Find where the given text appears and provide that cell's center as (x, y) coordinate. 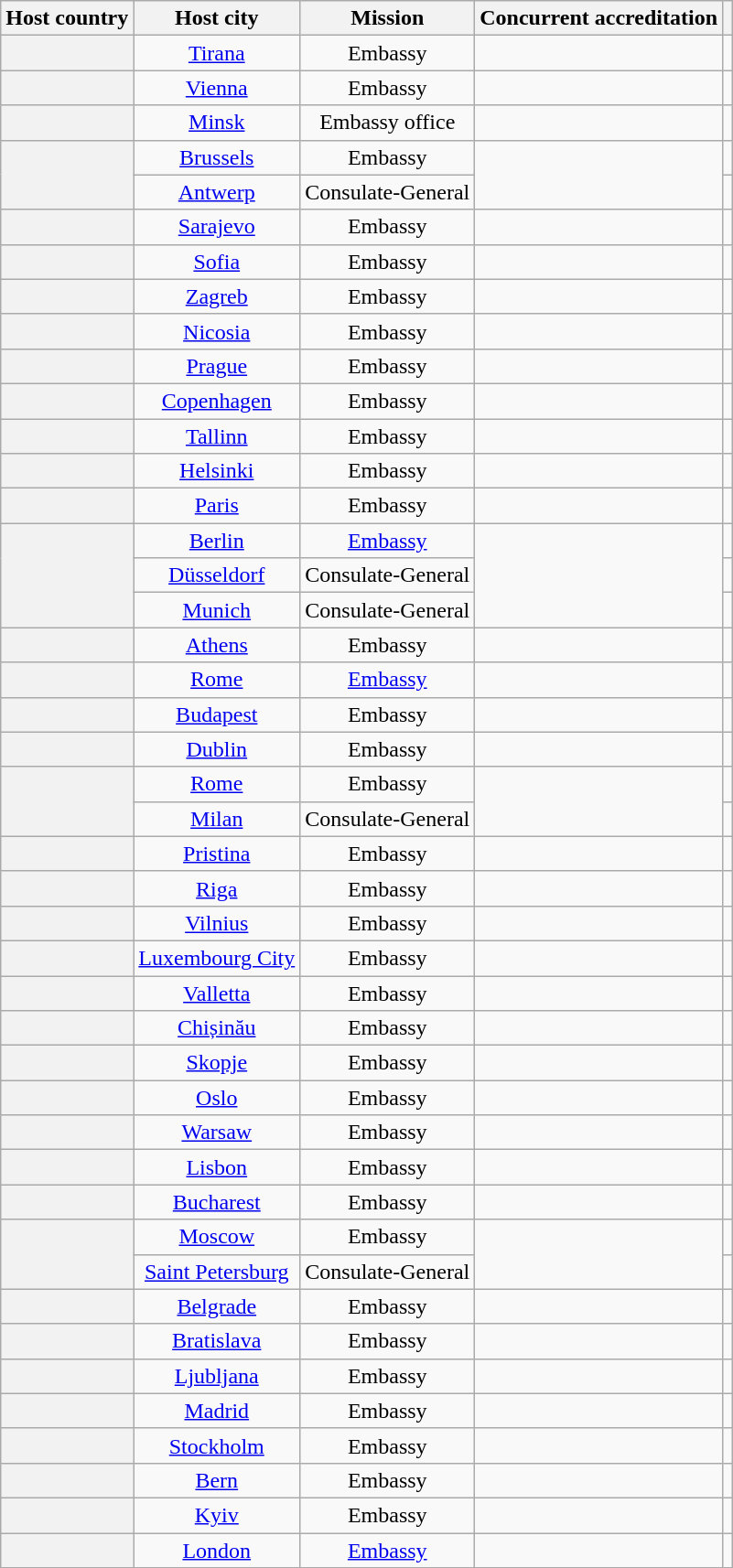
Host country (68, 18)
Berlin (217, 541)
Minsk (217, 123)
Athens (217, 645)
Vienna (217, 88)
Belgrade (217, 1306)
London (217, 1551)
Stockholm (217, 1445)
Skopje (217, 1063)
Host city (217, 18)
Sofia (217, 262)
Moscow (217, 1237)
Madrid (217, 1411)
Lisbon (217, 1167)
Nicosia (217, 331)
Milan (217, 819)
Luxembourg City (217, 958)
Brussels (217, 157)
Concurrent accreditation (598, 18)
Kyiv (217, 1515)
Bucharest (217, 1202)
Embassy office (388, 123)
Antwerp (217, 192)
Düsseldorf (217, 575)
Copenhagen (217, 401)
Riga (217, 888)
Valletta (217, 993)
Ljubljana (217, 1376)
Paris (217, 506)
Saint Petersburg (217, 1272)
Sarajevo (217, 227)
Bern (217, 1480)
Munich (217, 610)
Warsaw (217, 1133)
Chișinău (217, 1028)
Prague (217, 366)
Budapest (217, 714)
Mission (388, 18)
Zagreb (217, 296)
Vilnius (217, 923)
Tirana (217, 53)
Oslo (217, 1098)
Pristina (217, 854)
Tallinn (217, 436)
Bratislava (217, 1341)
Helsinki (217, 471)
Dublin (217, 749)
